Identify which cell holds the provided text, then report its (X, Y) central coordinate. 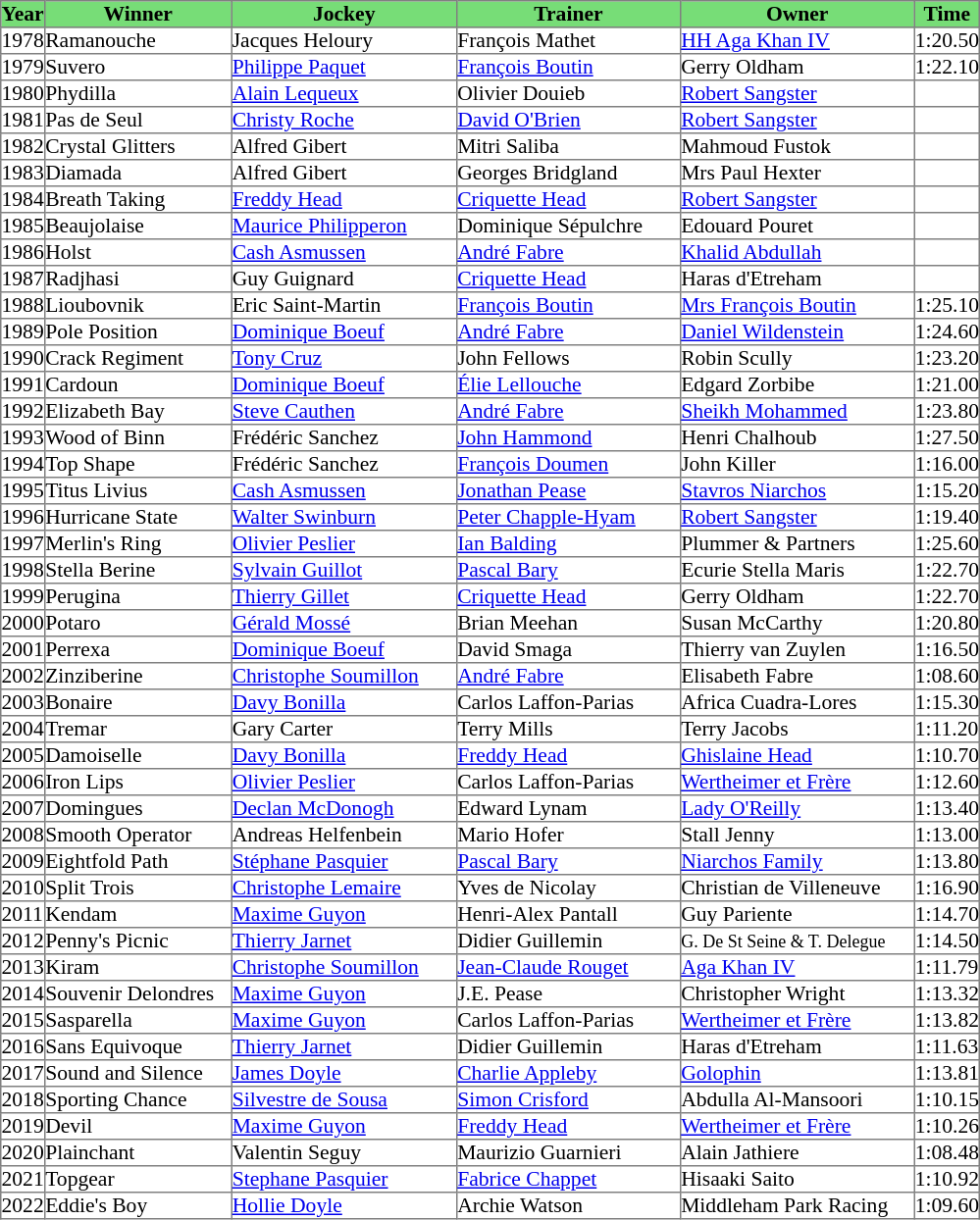
Peter Chapple-Hyam (568, 518)
Split Trois (137, 889)
1:19.40 (948, 518)
1981 (24, 120)
Georges Bridgland (568, 173)
Pas de Seul (137, 120)
David O'Brien (568, 120)
Jonathan Pease (568, 490)
1994 (24, 465)
1:10.26 (948, 1126)
Olivier Douieb (568, 94)
2003 (24, 702)
1:13.40 (948, 808)
1:24.60 (948, 331)
Andreas Helfenbein (344, 836)
Henri-Alex Pantall (568, 914)
2010 (24, 889)
Henri Chalhoub (797, 437)
Crystal Glitters (137, 147)
Stéphane Pasquier (344, 861)
2012 (24, 941)
Cardoun (137, 384)
Simon Crisford (568, 1100)
Year (24, 14)
Elisabeth Fabre (797, 677)
Abdulla Al-Mansoori (797, 1100)
1987 (24, 279)
Sans Equivoque (137, 1047)
2001 (24, 649)
François Doumen (568, 465)
1:23.80 (948, 412)
1:23.20 (948, 359)
Edward Lynam (568, 808)
1992 (24, 412)
Gérald Mossé (344, 624)
Declan McDonogh (344, 808)
Christian de Villeneuve (797, 889)
Tony Cruz (344, 359)
Steve Cauthen (344, 412)
2020 (24, 1153)
1:11.20 (948, 730)
James Doyle (344, 1073)
Perrexa (137, 649)
1997 (24, 543)
Maurice Philipperon (344, 226)
2005 (24, 755)
Crack Regiment (137, 359)
Mario Hofer (568, 836)
Breath Taking (137, 200)
Aga Khan IV (797, 967)
Susan McCarthy (797, 624)
1985 (24, 226)
Damoiselle (137, 755)
1989 (24, 331)
1:15.30 (948, 702)
1:12.60 (948, 783)
Middleham Park Racing (797, 1206)
Mitri Saliba (568, 147)
Africa Cuadra-Lores (797, 702)
1:25.10 (948, 306)
Guy Pariente (797, 914)
1:10.15 (948, 1100)
2016 (24, 1047)
Beaujolaise (137, 226)
Élie Lellouche (568, 384)
Alain Jathiere (797, 1153)
2002 (24, 677)
2018 (24, 1100)
1:20.80 (948, 624)
1:11.79 (948, 967)
2006 (24, 783)
Suvero (137, 67)
Terry Mills (568, 730)
Devil (137, 1126)
Dominique Sépulchre (568, 226)
1:22.10 (948, 67)
John Fellows (568, 359)
Khalid Abdullah (797, 253)
Maurizio Guarnieri (568, 1153)
J.E. Pease (568, 994)
Hisaaki Saito (797, 1179)
David Smaga (568, 649)
Potaro (137, 624)
Ghislaine Head (797, 755)
Perugina (137, 596)
Lady O'Reilly (797, 808)
1988 (24, 306)
Titus Livius (137, 490)
1:13.81 (948, 1073)
Phydilla (137, 94)
1:16.00 (948, 465)
Mrs Paul Hexter (797, 173)
Golophin (797, 1073)
Stella Berine (137, 571)
Sylvain Guillot (344, 571)
1978 (24, 41)
Trainer (568, 14)
Christy Roche (344, 120)
Radjhasi (137, 279)
1993 (24, 437)
Archie Watson (568, 1206)
1984 (24, 200)
1:11.63 (948, 1047)
1:13.82 (948, 1020)
François Mathet (568, 41)
Walter Swinburn (344, 518)
Mrs François Boutin (797, 306)
Plummer & Partners (797, 543)
Niarchos Family (797, 861)
1982 (24, 147)
1:09.60 (948, 1206)
Lioubovnik (137, 306)
Elizabeth Bay (137, 412)
Brian Meehan (568, 624)
1:10.70 (948, 755)
Philippe Paquet (344, 67)
Top Shape (137, 465)
1995 (24, 490)
2004 (24, 730)
1:16.90 (948, 889)
1:10.92 (948, 1179)
Smooth Operator (137, 836)
Ramanouche (137, 41)
2021 (24, 1179)
2007 (24, 808)
Bonaire (137, 702)
Silvestre de Sousa (344, 1100)
Stephane Pasquier (344, 1179)
Mahmoud Fustok (797, 147)
Eightfold Path (137, 861)
1983 (24, 173)
Gary Carter (344, 730)
Yves de Nicolay (568, 889)
Edgard Zorbibe (797, 384)
Hollie Doyle (344, 1206)
Kendam (137, 914)
Sheikh Mohammed (797, 412)
Time (948, 14)
2015 (24, 1020)
Tremar (137, 730)
HH Aga Khan IV (797, 41)
1980 (24, 94)
Eric Saint-Martin (344, 306)
Iron Lips (137, 783)
Ecurie Stella Maris (797, 571)
1:16.50 (948, 649)
Robin Scully (797, 359)
John Killer (797, 465)
2011 (24, 914)
2009 (24, 861)
Jacques Heloury (344, 41)
1:21.00 (948, 384)
Sporting Chance (137, 1100)
2022 (24, 1206)
Stavros Niarchos (797, 490)
Domingues (137, 808)
Sasparella (137, 1020)
Valentin Seguy (344, 1153)
1:27.50 (948, 437)
1:13.80 (948, 861)
John Hammond (568, 437)
Fabrice Chappet (568, 1179)
Stall Jenny (797, 836)
Plainchant (137, 1153)
1:08.60 (948, 677)
1:14.70 (948, 914)
Alain Lequeux (344, 94)
Edouard Pouret (797, 226)
Terry Jacobs (797, 730)
Topgear (137, 1179)
2014 (24, 994)
1:14.50 (948, 941)
Diamada (137, 173)
1:13.00 (948, 836)
1:15.20 (948, 490)
1999 (24, 596)
Thierry Gillet (344, 596)
Wood of Binn (137, 437)
2017 (24, 1073)
Merlin's Ring (137, 543)
Charlie Appleby (568, 1073)
Souvenir Delondres (137, 994)
G. De St Seine & T. Delegue (797, 941)
1:13.32 (948, 994)
Daniel Wildenstein (797, 331)
1996 (24, 518)
Jockey (344, 14)
Kiram (137, 967)
1:08.48 (948, 1153)
Eddie's Boy (137, 1206)
2008 (24, 836)
1979 (24, 67)
Hurricane State (137, 518)
1:25.60 (948, 543)
Winner (137, 14)
1991 (24, 384)
Penny's Picnic (137, 941)
2019 (24, 1126)
2013 (24, 967)
1990 (24, 359)
Ian Balding (568, 543)
Christopher Wright (797, 994)
1:20.50 (948, 41)
Pole Position (137, 331)
Owner (797, 14)
Sound and Silence (137, 1073)
Guy Guignard (344, 279)
2000 (24, 624)
Thierry van Zuylen (797, 649)
Christophe Lemaire (344, 889)
Jean-Claude Rouget (568, 967)
Zinziberine (137, 677)
Holst (137, 253)
1986 (24, 253)
1998 (24, 571)
